Return (x, y) of the center of cell containing provided text 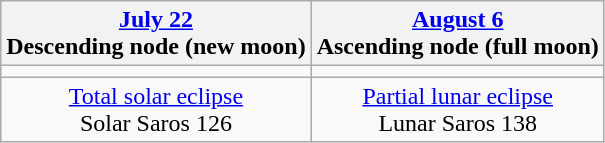
Partial lunar eclipseLunar Saros 138 (458, 110)
Total solar eclipseSolar Saros 126 (156, 110)
July 22Descending node (new moon) (156, 34)
August 6Ascending node (full moon) (458, 34)
